Scan for the cell matching the given text and deliver its (x, y) coordinate at center. 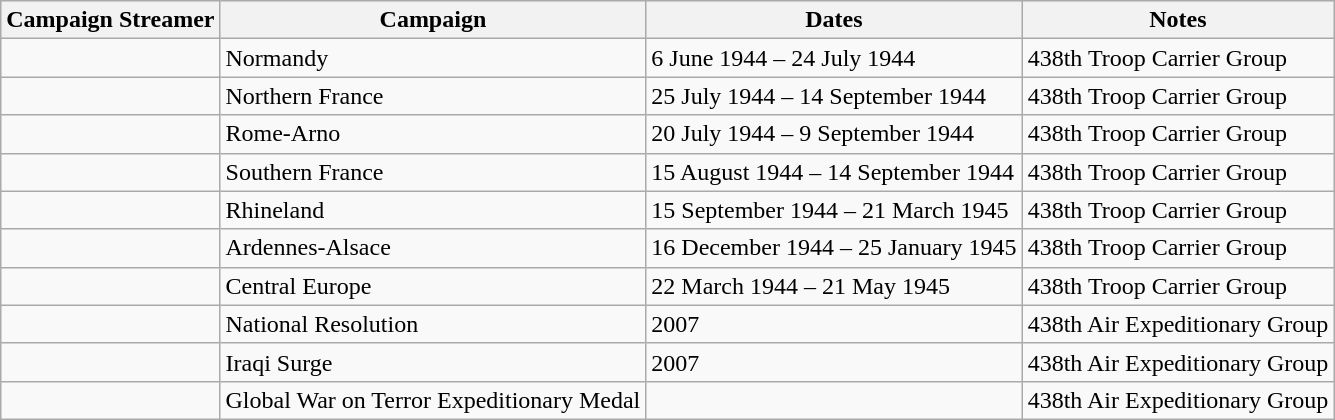
15 September 1944 – 21 March 1945 (834, 210)
National Resolution (433, 324)
22 March 1944 – 21 May 1945 (834, 286)
Southern France (433, 172)
Campaign (433, 20)
Central Europe (433, 286)
6 June 1944 – 24 July 1944 (834, 58)
Global War on Terror Expeditionary Medal (433, 400)
25 July 1944 – 14 September 1944 (834, 96)
Ardennes-Alsace (433, 248)
Rome-Arno (433, 134)
Dates (834, 20)
Northern France (433, 96)
Rhineland (433, 210)
Campaign Streamer (110, 20)
16 December 1944 – 25 January 1945 (834, 248)
Normandy (433, 58)
20 July 1944 – 9 September 1944 (834, 134)
15 August 1944 – 14 September 1944 (834, 172)
Iraqi Surge (433, 362)
Notes (1178, 20)
